Detect which cell encompasses the target text, then output its (X, Y) center coordinate. 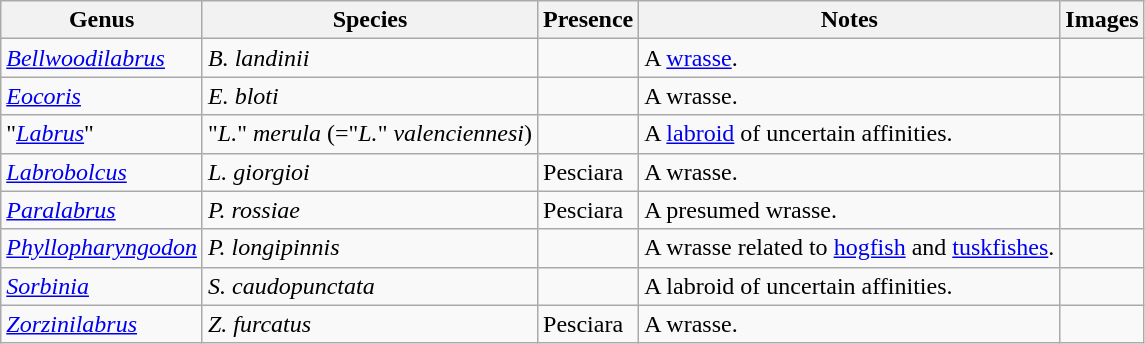
P. longipinnis (370, 248)
Genus (102, 20)
Paralabrus (102, 210)
Bellwoodilabrus (102, 58)
Presence (588, 20)
Species (370, 20)
B. landinii (370, 58)
P. rossiae (370, 210)
L. giorgioi (370, 172)
E. bloti (370, 96)
Zorzinilabrus (102, 324)
Sorbinia (102, 286)
Labrobolcus (102, 172)
Eocoris (102, 96)
Images (1102, 20)
Phyllopharyngodon (102, 248)
Notes (850, 20)
Z. furcatus (370, 324)
"Labrus" (102, 134)
S. caudopunctata (370, 286)
A wrasse related to hogfish and tuskfishes. (850, 248)
"L." merula (="L." valenciennesi) (370, 134)
A presumed wrasse. (850, 210)
